From the cell containing the given text, extract its center point as [X, Y] coordinate. 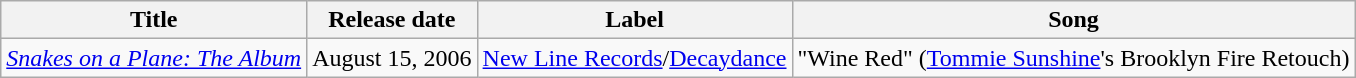
August 15, 2006 [392, 58]
Label [634, 20]
Snakes on a Plane: The Album [154, 58]
Song [1074, 20]
Title [154, 20]
New Line Records/Decaydance [634, 58]
Release date [392, 20]
"Wine Red" (Tommie Sunshine's Brooklyn Fire Retouch) [1074, 58]
